Scan for the cell matching the given text and deliver its (x, y) coordinate at center. 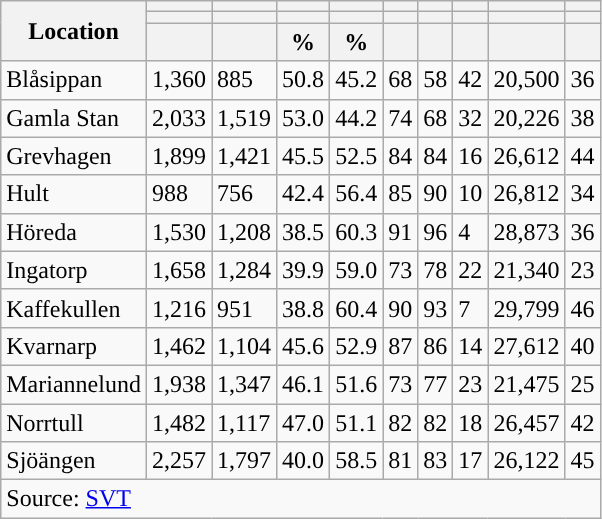
20,500 (526, 80)
51.6 (356, 384)
20,226 (526, 118)
1,284 (244, 270)
40.0 (304, 461)
Gamla Stan (74, 118)
1,104 (244, 346)
2,257 (178, 461)
951 (244, 308)
28,873 (526, 232)
1,658 (178, 270)
1,797 (244, 461)
56.4 (356, 194)
1,347 (244, 384)
39.9 (304, 270)
26,812 (526, 194)
60.3 (356, 232)
78 (436, 270)
53.0 (304, 118)
17 (470, 461)
1,216 (178, 308)
1,421 (244, 156)
Höreda (74, 232)
96 (436, 232)
93 (436, 308)
46 (582, 308)
25 (582, 384)
45.2 (356, 80)
1,117 (244, 423)
Kvarnarp (74, 346)
42.4 (304, 194)
46.1 (304, 384)
86 (436, 346)
74 (400, 118)
1,899 (178, 156)
45.5 (304, 156)
45 (582, 461)
34 (582, 194)
81 (400, 461)
Mariannelund (74, 384)
44 (582, 156)
Grevhagen (74, 156)
21,475 (526, 384)
27,612 (526, 346)
26,457 (526, 423)
40 (582, 346)
51.1 (356, 423)
Hult (74, 194)
7 (470, 308)
32 (470, 118)
14 (470, 346)
1,360 (178, 80)
10 (470, 194)
38.5 (304, 232)
Kaffekullen (74, 308)
58 (436, 80)
38 (582, 118)
Ingatorp (74, 270)
1,462 (178, 346)
52.5 (356, 156)
50.8 (304, 80)
1,530 (178, 232)
Source: SVT (300, 499)
18 (470, 423)
2,033 (178, 118)
1,938 (178, 384)
44.2 (356, 118)
60.4 (356, 308)
21,340 (526, 270)
38.8 (304, 308)
91 (400, 232)
52.9 (356, 346)
58.5 (356, 461)
47.0 (304, 423)
22 (470, 270)
1,519 (244, 118)
756 (244, 194)
85 (400, 194)
1,208 (244, 232)
45.6 (304, 346)
77 (436, 384)
26,122 (526, 461)
1,482 (178, 423)
59.0 (356, 270)
Sjöängen (74, 461)
Blåsippan (74, 80)
16 (470, 156)
4 (470, 232)
988 (178, 194)
Location (74, 31)
885 (244, 80)
87 (400, 346)
29,799 (526, 308)
83 (436, 461)
Norrtull (74, 423)
26,612 (526, 156)
